Scan for the cell matching the given text and deliver its (X, Y) coordinate at center. 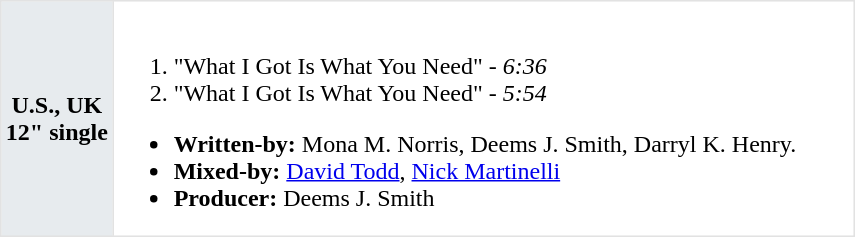
U.S., UK 12" single (57, 119)
